Determine the (X, Y) coordinate at the center of the cell enclosing the given text.  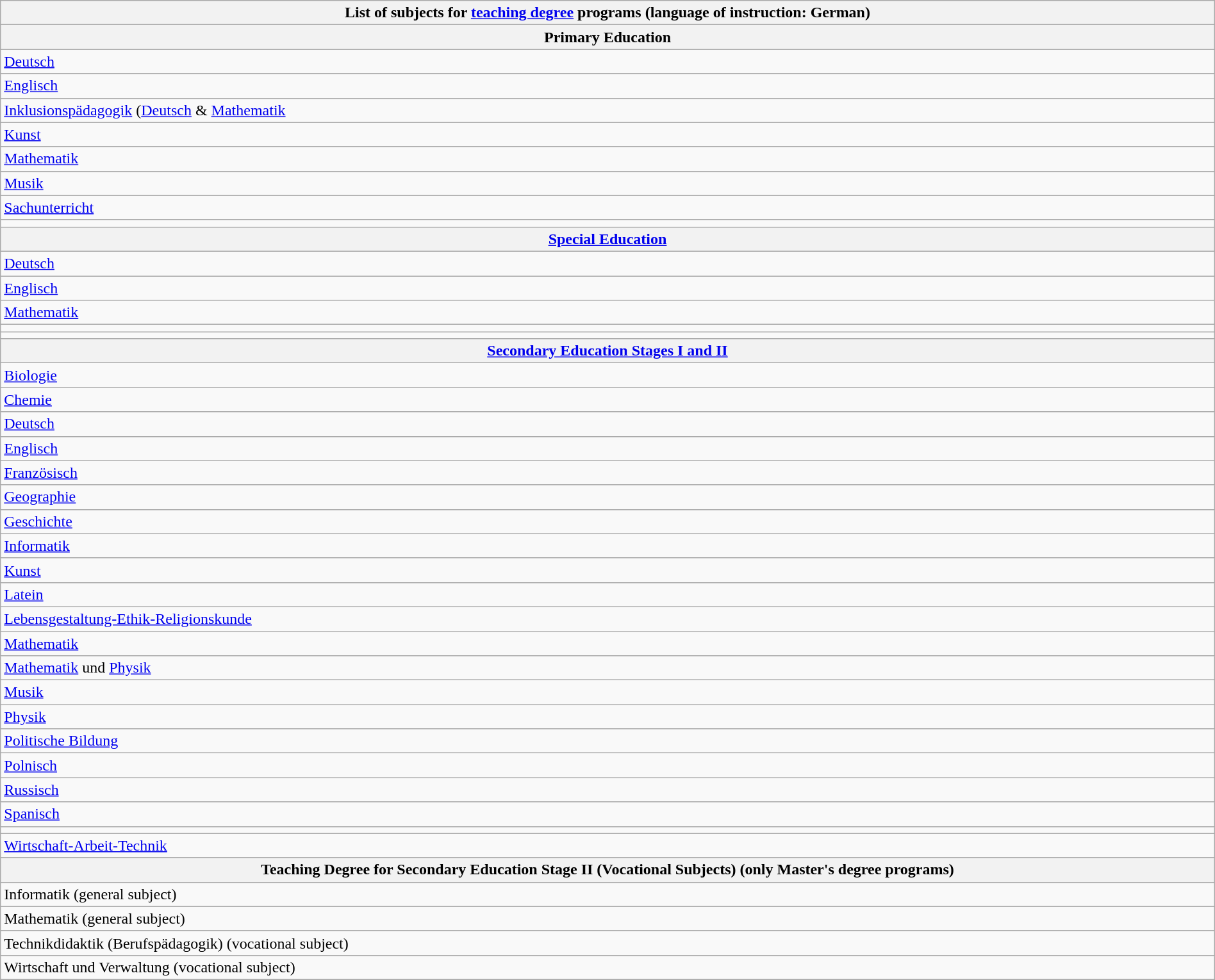
Special Education (607, 239)
Chemie (607, 400)
Teaching Degree for Secondary Education Stage II (Vocational Subjects) (only Master's degree programs) (607, 870)
Polnisch (607, 765)
Russisch (607, 790)
List of subjects for teaching degree programs (language of instruction: German) (607, 13)
Geschichte (607, 521)
Mathematik (general subject) (607, 919)
Primary Education (607, 37)
Technikdidaktik (Berufspädagogik) (vocational subject) (607, 943)
Wirtschaft und Verwaltung (vocational subject) (607, 967)
Inklusionspädagogik (Deutsch & Mathematik (607, 110)
Biologie (607, 375)
Informatik (general subject) (607, 894)
Informatik (607, 546)
Wirtschaft-Arbeit-Technik (607, 845)
Physik (607, 717)
Spanisch (607, 814)
Sachunterricht (607, 208)
Französisch (607, 473)
Mathematik und Physik (607, 668)
Politische Bildung (607, 741)
Geographie (607, 497)
Latein (607, 594)
Lebensgestaltung-Ethik-Religionskunde (607, 619)
Secondary Education Stages I and II (607, 351)
